Scan for the cell matching the given text and deliver its (X, Y) coordinate at center. 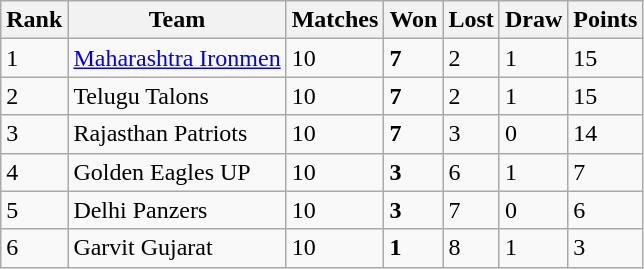
Garvit Gujarat (177, 248)
Draw (533, 20)
8 (471, 248)
Rajasthan Patriots (177, 134)
14 (606, 134)
Points (606, 20)
Rank (34, 20)
Maharashtra Ironmen (177, 58)
Team (177, 20)
5 (34, 210)
Lost (471, 20)
Delhi Panzers (177, 210)
Telugu Talons (177, 96)
Won (414, 20)
Golden Eagles UP (177, 172)
4 (34, 172)
Matches (335, 20)
